Extract the (x, y) coordinate from the center of the cell holding the provided text.  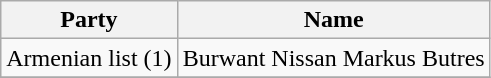
Name (334, 20)
Burwant Nissan Markus Butres (334, 58)
Party (89, 20)
Armenian list (1) (89, 58)
